Search for the cell housing the specified text and yield its [X, Y] center coordinate. 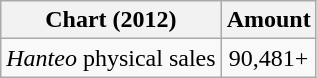
90,481+ [268, 58]
Chart (2012) [111, 20]
Amount [268, 20]
Hanteo physical sales [111, 58]
